From the cell containing the given text, extract its center point as [x, y] coordinate. 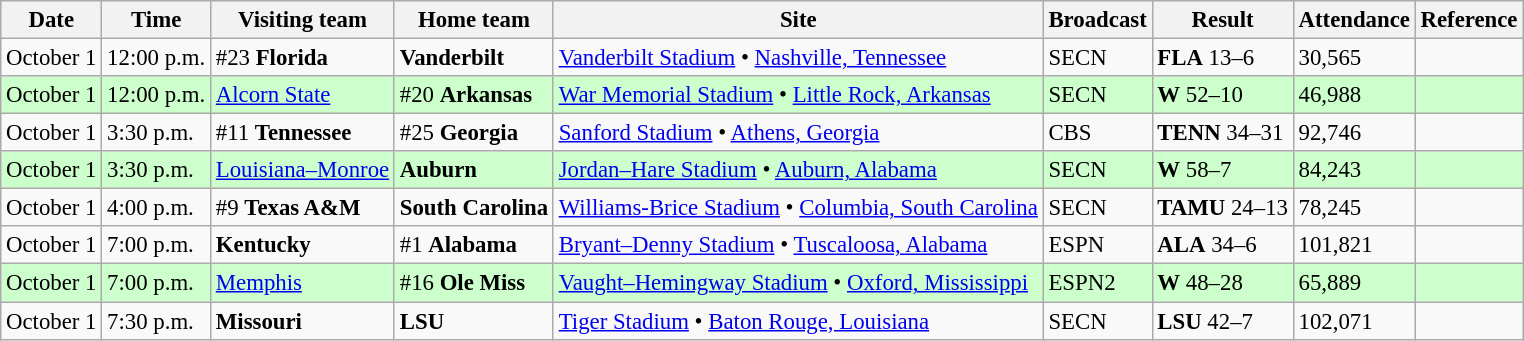
Attendance [1354, 20]
Louisiana–Monroe [303, 170]
Memphis [303, 283]
#16 Ole Miss [474, 283]
Broadcast [1098, 20]
78,245 [1354, 208]
ALA 34–6 [1222, 245]
4:00 p.m. [156, 208]
84,243 [1354, 170]
#25 Georgia [474, 133]
102,071 [1354, 321]
Result [1222, 20]
CBS [1098, 133]
Vanderbilt [474, 58]
FLA 13–6 [1222, 58]
TAMU 24–13 [1222, 208]
Home team [474, 20]
War Memorial Stadium • Little Rock, Arkansas [798, 95]
Date [52, 20]
#11 Tennessee [303, 133]
Auburn [474, 170]
Vanderbilt Stadium • Nashville, Tennessee [798, 58]
Bryant–Denny Stadium • Tuscaloosa, Alabama [798, 245]
46,988 [1354, 95]
#9 Texas A&M [303, 208]
Kentucky [303, 245]
65,889 [1354, 283]
Missouri [303, 321]
Jordan–Hare Stadium • Auburn, Alabama [798, 170]
LSU 42–7 [1222, 321]
Time [156, 20]
Tiger Stadium • Baton Rouge, Louisiana [798, 321]
101,821 [1354, 245]
Williams-Brice Stadium • Columbia, South Carolina [798, 208]
ESPN [1098, 245]
South Carolina [474, 208]
7:30 p.m. [156, 321]
92,746 [1354, 133]
Visiting team [303, 20]
Alcorn State [303, 95]
Site [798, 20]
#23 Florida [303, 58]
Sanford Stadium • Athens, Georgia [798, 133]
TENN 34–31 [1222, 133]
W 58–7 [1222, 170]
#1 Alabama [474, 245]
W 48–28 [1222, 283]
30,565 [1354, 58]
#20 Arkansas [474, 95]
Reference [1469, 20]
LSU [474, 321]
ESPN2 [1098, 283]
Vaught–Hemingway Stadium • Oxford, Mississippi [798, 283]
W 52–10 [1222, 95]
